Extract the (x, y) coordinate from the center of the cell holding the provided text.  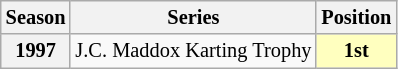
1st (356, 51)
Series (193, 17)
1997 (36, 51)
J.C. Maddox Karting Trophy (193, 51)
Position (356, 17)
Season (36, 17)
